From the cell containing the given text, extract its center point as [x, y] coordinate. 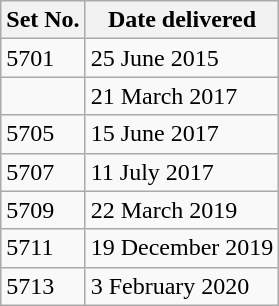
5705 [43, 134]
15 June 2017 [182, 134]
Date delivered [182, 20]
5709 [43, 210]
25 June 2015 [182, 58]
5713 [43, 286]
21 March 2017 [182, 96]
3 February 2020 [182, 286]
11 July 2017 [182, 172]
Set No. [43, 20]
5711 [43, 248]
5701 [43, 58]
19 December 2019 [182, 248]
22 March 2019 [182, 210]
5707 [43, 172]
